Find where the given text appears and provide that cell's center as (X, Y) coordinate. 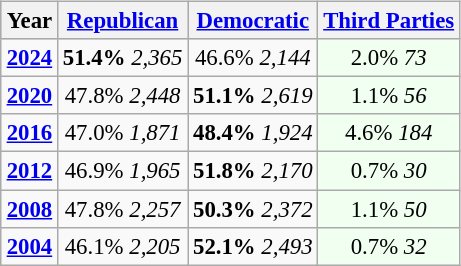
46.9% 1,965 (122, 171)
2016 (29, 133)
Democratic (253, 21)
47.8% 2,448 (122, 96)
50.3% 2,372 (253, 209)
2.0% 73 (389, 58)
47.0% 1,871 (122, 133)
52.1% 2,493 (253, 246)
2012 (29, 171)
Third Parties (389, 21)
1.1% 50 (389, 209)
51.8% 2,170 (253, 171)
Republican (122, 21)
Year (29, 21)
51.1% 2,619 (253, 96)
4.6% 184 (389, 133)
2024 (29, 58)
1.1% 56 (389, 96)
47.8% 2,257 (122, 209)
51.4% 2,365 (122, 58)
2004 (29, 246)
46.1% 2,205 (122, 246)
2008 (29, 209)
48.4% 1,924 (253, 133)
46.6% 2,144 (253, 58)
0.7% 32 (389, 246)
2020 (29, 96)
0.7% 30 (389, 171)
